Provide the (X, Y) coordinate of the cell's center where the given text is located.  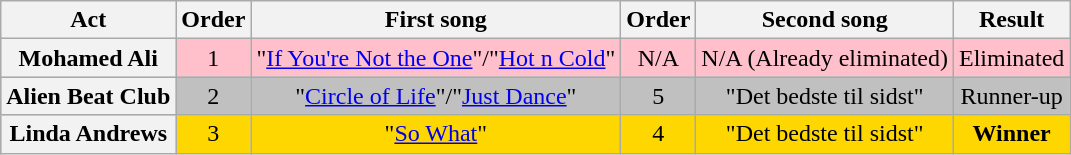
Mohamed Ali (88, 58)
2 (214, 96)
"Circle of Life"/"Just Dance" (436, 96)
Second song (825, 20)
4 (658, 134)
First song (436, 20)
1 (214, 58)
5 (658, 96)
Alien Beat Club (88, 96)
Runner-up (1011, 96)
"If You're Not the One"/"Hot n Cold" (436, 58)
"So What" (436, 134)
Winner (1011, 134)
N/A (Already eliminated) (825, 58)
3 (214, 134)
Result (1011, 20)
Act (88, 20)
Linda Andrews (88, 134)
Eliminated (1011, 58)
N/A (658, 58)
